Detect which cell encompasses the target text, then output its (X, Y) center coordinate. 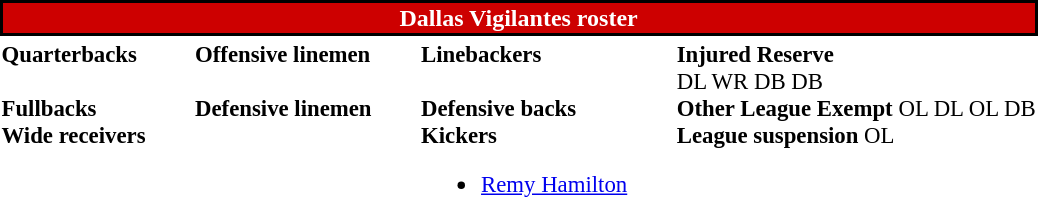
Dallas Vigilantes roster (518, 18)
